For the text-containing cell, return its midpoint in [X, Y] coordinate format. 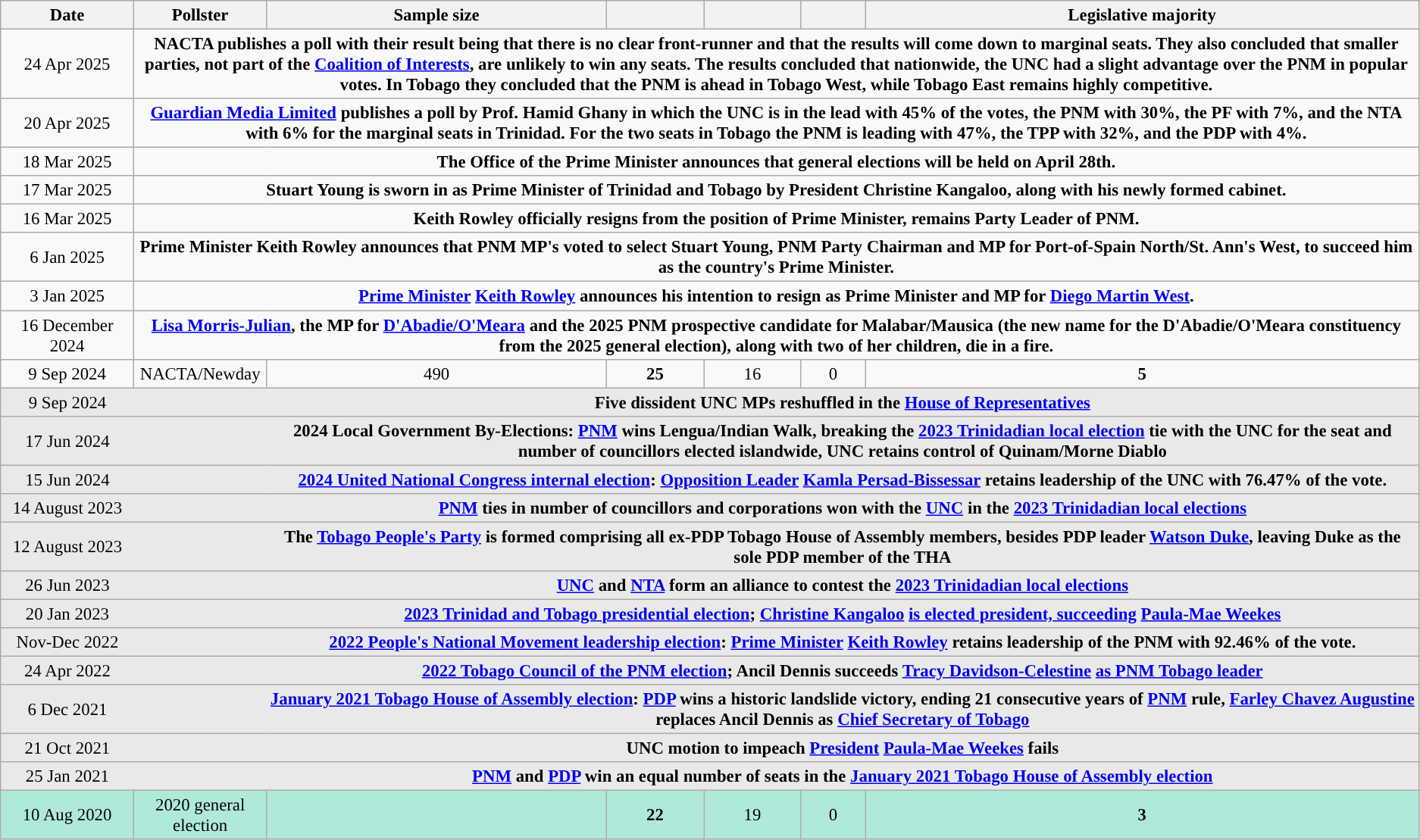
3 Jan 2025 [67, 296]
22 [655, 815]
20 Jan 2023 [67, 614]
2022 People's National Movement leadership election: Prime Minister Keith Rowley retains leadership of the PNM with 92.46% of the vote. [843, 642]
14 August 2023 [67, 508]
20 Apr 2025 [67, 123]
Pollster [200, 15]
Stuart Young is sworn in as Prime Minister of Trinidad and Tobago by President Christine Kangaloo, along with his newly formed cabinet. [776, 190]
Nov-Dec 2022 [67, 642]
NACTA/Newday [200, 373]
16 Mar 2025 [67, 219]
16 December 2024 [67, 335]
16 [752, 373]
2022 Tobago Council of the PNM election; Ancil Dennis succeeds Tracy Davidson-Celestine as PNM Tobago leader [843, 671]
2023 Trinidad and Tobago presidential election; Christine Kangaloo is elected president, succeeding Paula-Mae Weekes [843, 614]
21 Oct 2021 [67, 748]
25 Jan 2021 [67, 776]
24 Apr 2022 [67, 671]
490 [436, 373]
17 Jun 2024 [67, 441]
17 Mar 2025 [67, 190]
PNM ties in number of councillors and corporations won with the UNC in the 2023 Trinidadian local elections [843, 508]
Sample size [436, 15]
Prime Minister Keith Rowley announces his intention to resign as Prime Minister and MP for Diego Martin West. [776, 296]
6 Jan 2025 [67, 258]
15 Jun 2024 [67, 479]
26 Jun 2023 [67, 586]
Legislative majority [1143, 15]
24 Apr 2025 [67, 64]
25 [655, 373]
UNC and NTA form an alliance to contest the 2023 Trinidadian local elections [843, 586]
2020 general election [200, 815]
Date [67, 15]
UNC motion to impeach President Paula-Mae Weekes fails [843, 748]
10 Aug 2020 [67, 815]
12 August 2023 [67, 547]
PNM and PDP win an equal number of seats in the January 2021 Tobago House of Assembly election [843, 776]
18 Mar 2025 [67, 162]
6 Dec 2021 [67, 709]
5 [1143, 373]
19 [752, 815]
2024 United National Congress internal election: Opposition Leader Kamla Persad-Bissessar retains leadership of the UNC with 76.47% of the vote. [843, 479]
The Office of the Prime Minister announces that general elections will be held on April 28th. [776, 162]
3 [1143, 815]
Five dissident UNC MPs reshuffled in the House of Representatives [843, 402]
Keith Rowley officially resigns from the position of Prime Minister, remains Party Leader of PNM. [776, 219]
